Detect which cell encompasses the target text, then output its (X, Y) center coordinate. 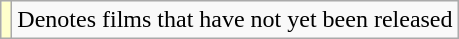
Denotes films that have not yet been released (235, 20)
